Search for the cell housing the specified text and yield its [x, y] center coordinate. 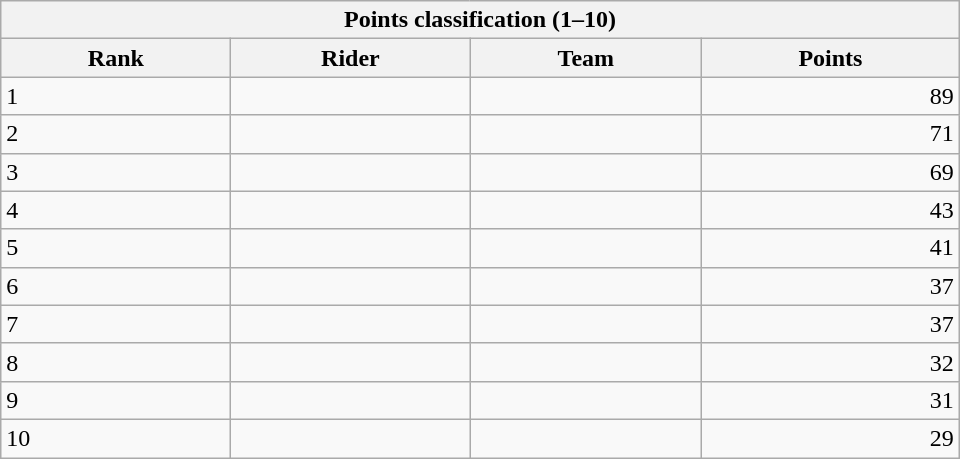
8 [116, 362]
Rider [350, 58]
32 [831, 362]
4 [116, 210]
5 [116, 248]
89 [831, 96]
1 [116, 96]
43 [831, 210]
69 [831, 172]
7 [116, 324]
31 [831, 400]
Team [586, 58]
Points [831, 58]
Rank [116, 58]
Points classification (1–10) [480, 20]
10 [116, 438]
29 [831, 438]
9 [116, 400]
6 [116, 286]
41 [831, 248]
3 [116, 172]
2 [116, 134]
71 [831, 134]
